Identify which cell holds the provided text, then report its (X, Y) central coordinate. 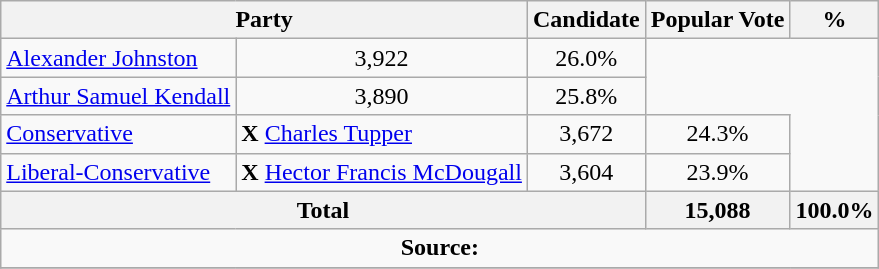
Total (323, 210)
23.9% (718, 172)
3,672 (586, 134)
100.0% (834, 210)
24.3% (718, 134)
25.8% (586, 96)
Candidate (586, 20)
X Hector Francis McDougall (382, 172)
Party (264, 20)
Conservative (118, 134)
3,890 (382, 96)
15,088 (718, 210)
Source: (440, 248)
Alexander Johnston (118, 58)
3,604 (586, 172)
Popular Vote (718, 20)
26.0% (586, 58)
Arthur Samuel Kendall (118, 96)
3,922 (382, 58)
X Charles Tupper (382, 134)
Liberal-Conservative (118, 172)
% (834, 20)
